Search for the cell housing the specified text and yield its [x, y] center coordinate. 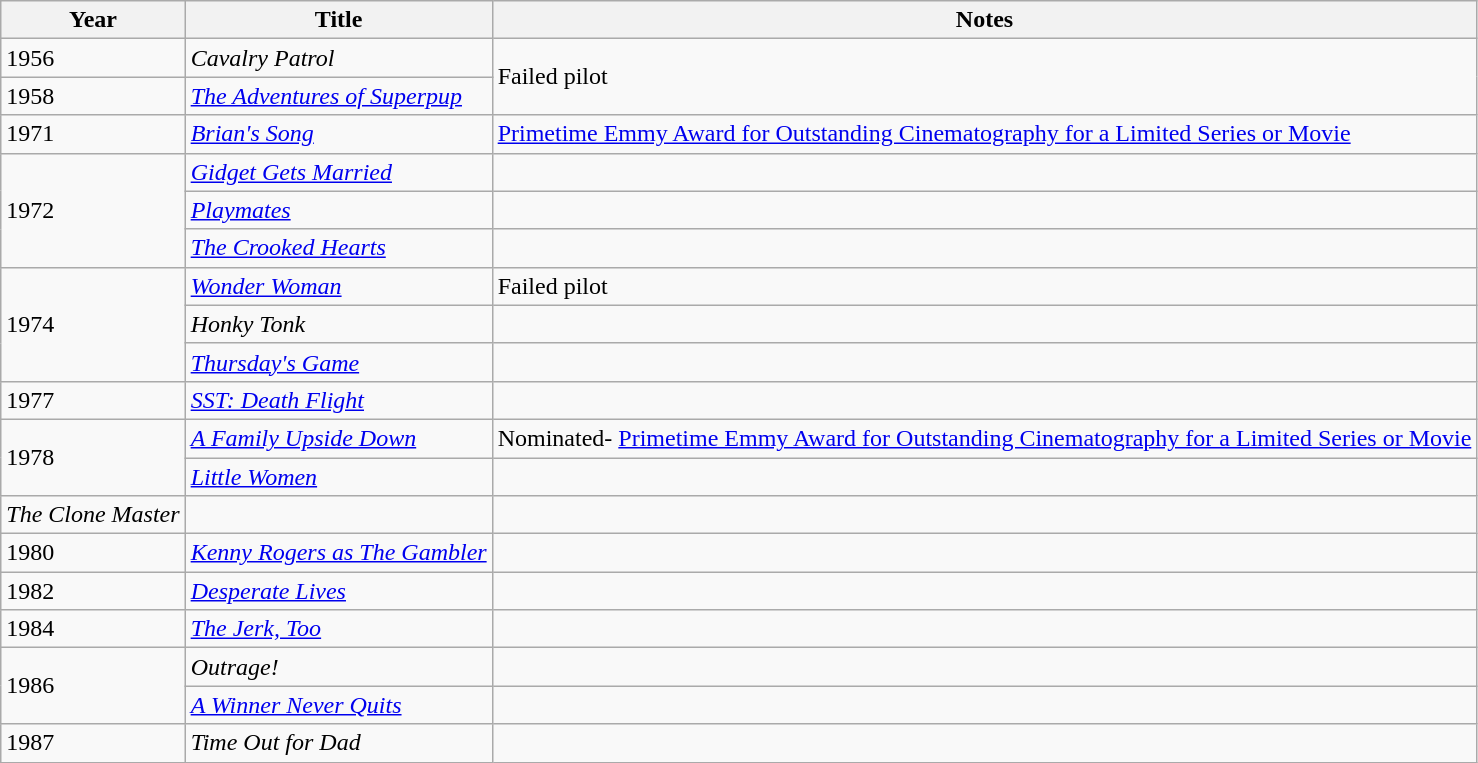
1958 [93, 96]
Primetime Emmy Award for Outstanding Cinematography for a Limited Series or Movie [984, 134]
Cavalry Patrol [338, 58]
The Adventures of Superpup [338, 96]
Brian's Song [338, 134]
The Crooked Hearts [338, 248]
1977 [93, 400]
The Jerk, Too [338, 629]
Year [93, 20]
A Winner Never Quits [338, 705]
1978 [93, 457]
1980 [93, 553]
Notes [984, 20]
Outrage! [338, 667]
Little Women [338, 477]
1974 [93, 324]
Kenny Rogers as The Gambler [338, 553]
Title [338, 20]
1956 [93, 58]
The Clone Master [93, 515]
Thursday's Game [338, 362]
1971 [93, 134]
Desperate Lives [338, 591]
SST: Death Flight [338, 400]
1972 [93, 210]
1984 [93, 629]
Time Out for Dad [338, 743]
A Family Upside Down [338, 438]
1982 [93, 591]
Nominated- Primetime Emmy Award for Outstanding Cinematography for a Limited Series or Movie [984, 438]
Honky Tonk [338, 324]
Playmates [338, 210]
1986 [93, 686]
Gidget Gets Married [338, 172]
1987 [93, 743]
Wonder Woman [338, 286]
